Capture the cell that displays the provided text and extract its (x, y) central coordinate. 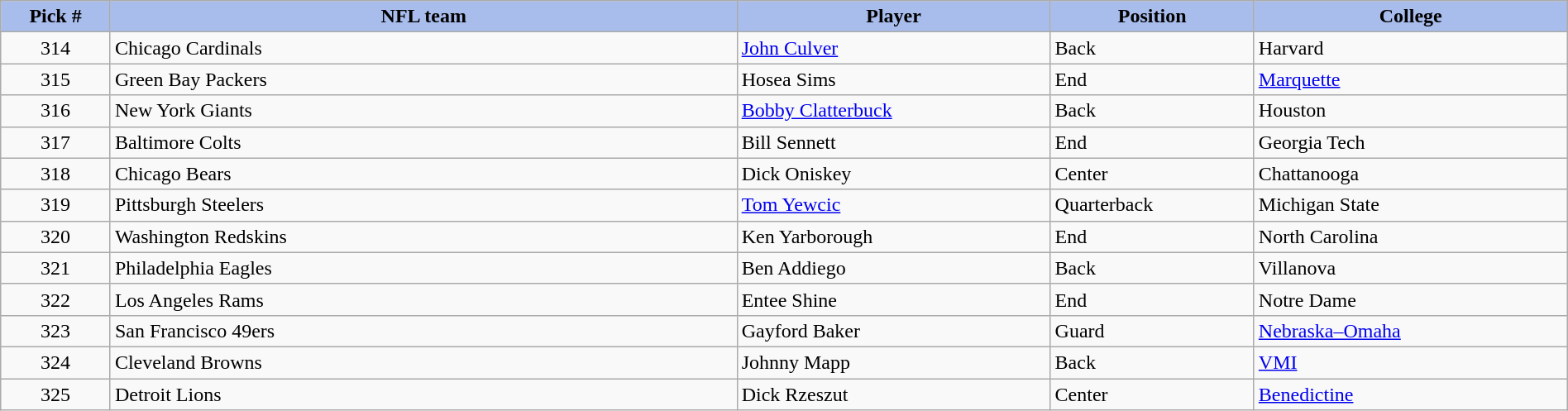
Washington Redskins (423, 237)
Cleveland Browns (423, 362)
315 (56, 79)
Marquette (1411, 79)
Detroit Lions (423, 394)
323 (56, 331)
Gayford Baker (893, 331)
College (1411, 17)
Johnny Mapp (893, 362)
Position (1152, 17)
Michigan State (1411, 205)
John Culver (893, 48)
Pittsburgh Steelers (423, 205)
Quarterback (1152, 205)
Bobby Clatterbuck (893, 111)
Los Angeles Rams (423, 299)
Ben Addiego (893, 268)
322 (56, 299)
316 (56, 111)
Bill Sennett (893, 142)
318 (56, 174)
Nebraska–Omaha (1411, 331)
Entee Shine (893, 299)
Pick # (56, 17)
San Francisco 49ers (423, 331)
VMI (1411, 362)
Benedictine (1411, 394)
Chicago Cardinals (423, 48)
314 (56, 48)
325 (56, 394)
Chattanooga (1411, 174)
NFL team (423, 17)
Ken Yarborough (893, 237)
Tom Yewcic (893, 205)
319 (56, 205)
Guard (1152, 331)
317 (56, 142)
Georgia Tech (1411, 142)
Baltimore Colts (423, 142)
Green Bay Packers (423, 79)
320 (56, 237)
Houston (1411, 111)
Philadelphia Eagles (423, 268)
Harvard (1411, 48)
321 (56, 268)
Notre Dame (1411, 299)
Dick Rzeszut (893, 394)
Player (893, 17)
Dick Oniskey (893, 174)
New York Giants (423, 111)
Chicago Bears (423, 174)
Villanova (1411, 268)
North Carolina (1411, 237)
Hosea Sims (893, 79)
324 (56, 362)
